Find where the given text appears and provide that cell's center as (x, y) coordinate. 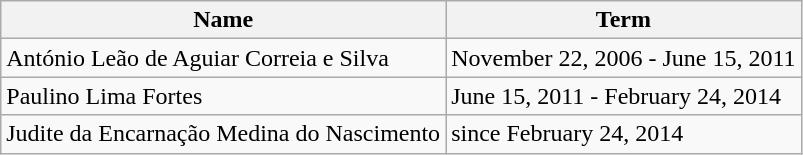
June 15, 2011 - February 24, 2014 (624, 96)
Paulino Lima Fortes (224, 96)
Judite da Encarnação Medina do Nascimento (224, 134)
António Leão de Aguiar Correia e Silva (224, 58)
November 22, 2006 - June 15, 2011 (624, 58)
Name (224, 20)
since February 24, 2014 (624, 134)
Term (624, 20)
